Determine the (X, Y) coordinate at the center of the cell enclosing the given text.  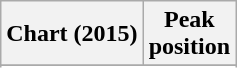
Chart (2015) (72, 34)
Peakposition (189, 34)
